Capture the cell that displays the provided text and extract its (X, Y) central coordinate. 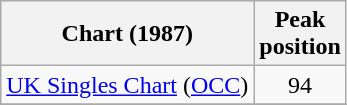
UK Singles Chart (OCC) (128, 85)
94 (300, 85)
Chart (1987) (128, 34)
Peakposition (300, 34)
